Locate the cell with the specified text and output its (x, y) center coordinate. 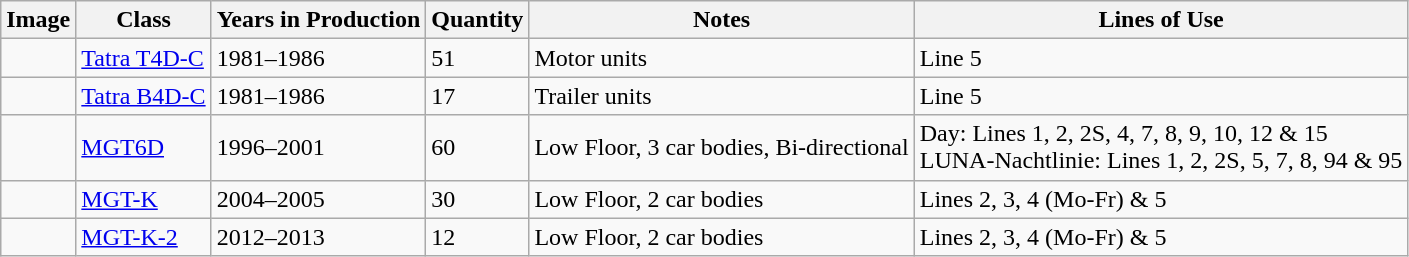
Image (38, 20)
12 (478, 237)
Motor units (722, 58)
Lines of Use (1161, 20)
Tatra T4D-C (144, 58)
1996–2001 (318, 148)
MGT-K-2 (144, 237)
2012–2013 (318, 237)
30 (478, 199)
MGT-K (144, 199)
MGT6D (144, 148)
Trailer units (722, 96)
Tatra B4D-C (144, 96)
2004–2005 (318, 199)
51 (478, 58)
Quantity (478, 20)
60 (478, 148)
Notes (722, 20)
17 (478, 96)
Day: Lines 1, 2, 2S, 4, 7, 8, 9, 10, 12 & 15LUNA-Nachtlinie: Lines 1, 2, 2S, 5, 7, 8, 94 & 95 (1161, 148)
Years in Production (318, 20)
Low Floor, 3 car bodies, Bi-directional (722, 148)
Class (144, 20)
